Pinpoint the cell where the given text exists, returning its [X, Y] midpoint coordinate. 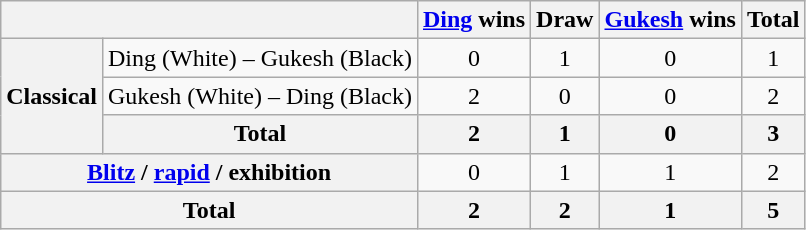
Draw [565, 20]
Classical [52, 96]
Gukesh (White) – Ding (Black) [260, 96]
Ding wins [474, 20]
Blitz / rapid / exhibition [210, 172]
5 [773, 210]
3 [773, 134]
Gukesh wins [670, 20]
Ding (White) – Gukesh (Black) [260, 58]
